Search for the cell housing the specified text and yield its (X, Y) center coordinate. 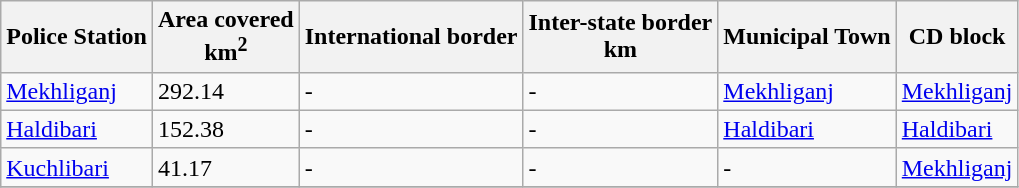
Police Station (77, 37)
CD block (957, 37)
292.14 (226, 91)
Area coveredkm2 (226, 37)
41.17 (226, 167)
152.38 (226, 129)
Inter-state borderkm (620, 37)
International border (411, 37)
Municipal Town (807, 37)
Kuchlibari (77, 167)
